Search for the cell housing the specified text and yield its [x, y] center coordinate. 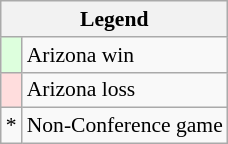
Arizona win [125, 55]
Legend [114, 19]
Arizona loss [125, 90]
Non-Conference game [125, 126]
* [12, 126]
